Detect which cell encompasses the target text, then output its [x, y] center coordinate. 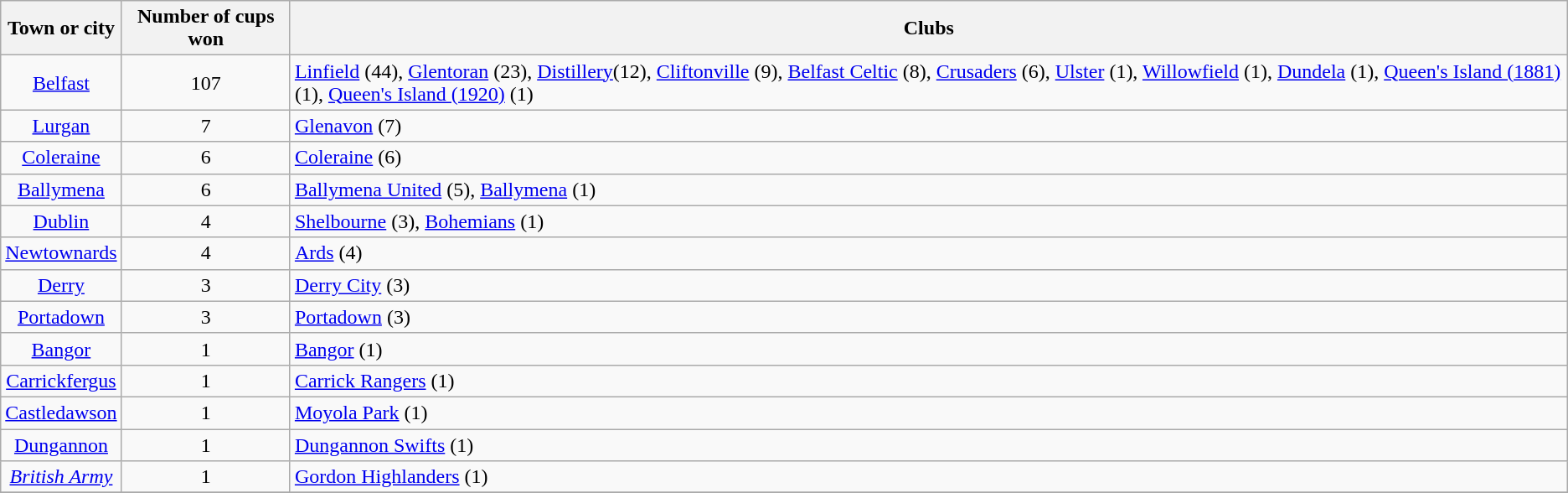
Derry [61, 285]
Newtownards [61, 253]
Ballymena [61, 189]
Coleraine [61, 158]
Gordon Highlanders (1) [928, 477]
Ballymena United (5), Ballymena (1) [928, 189]
Dungannon [61, 445]
Derry City (3) [928, 285]
Dungannon Swifts (1) [928, 445]
Number of cups won [206, 29]
Clubs [928, 29]
Bangor (1) [928, 349]
Dublin [61, 221]
Castledawson [61, 413]
Portadown [61, 317]
Shelbourne (3), Bohemians (1) [928, 221]
Lurgan [61, 126]
7 [206, 126]
Town or city [61, 29]
Moyola Park (1) [928, 413]
British Army [61, 477]
Carrick Rangers (1) [928, 381]
107 [206, 82]
Portadown (3) [928, 317]
Bangor [61, 349]
Carrickfergus [61, 381]
Glenavon (7) [928, 126]
Coleraine (6) [928, 158]
Ards (4) [928, 253]
Belfast [61, 82]
